Find where the given text appears and provide that cell's center as (X, Y) coordinate. 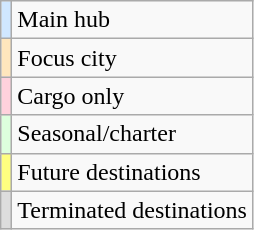
Seasonal/charter (132, 134)
Focus city (132, 58)
Terminated destinations (132, 210)
Main hub (132, 20)
Cargo only (132, 96)
Future destinations (132, 172)
